Detect which cell encompasses the target text, then output its [X, Y] center coordinate. 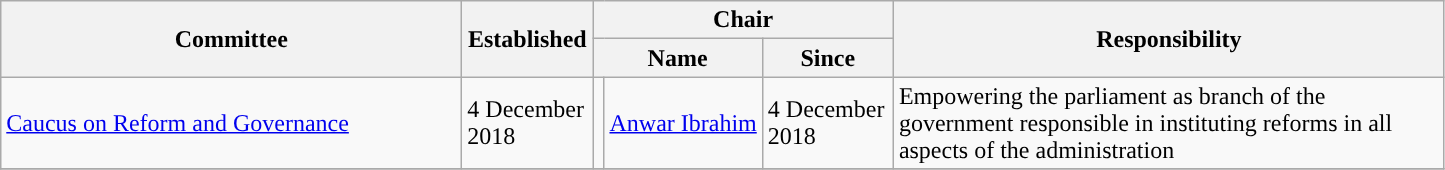
Empowering the parliament as branch of the government responsible in instituting reforms in all aspects of the administration [1168, 123]
Chair [743, 20]
Name [678, 58]
Established [528, 39]
Caucus on Reform and Governance [232, 123]
Since [828, 58]
Responsibility [1168, 39]
Anwar Ibrahim [683, 123]
Committee [232, 39]
